Output the (X, Y) coordinate of the center of the cell containing the given text.  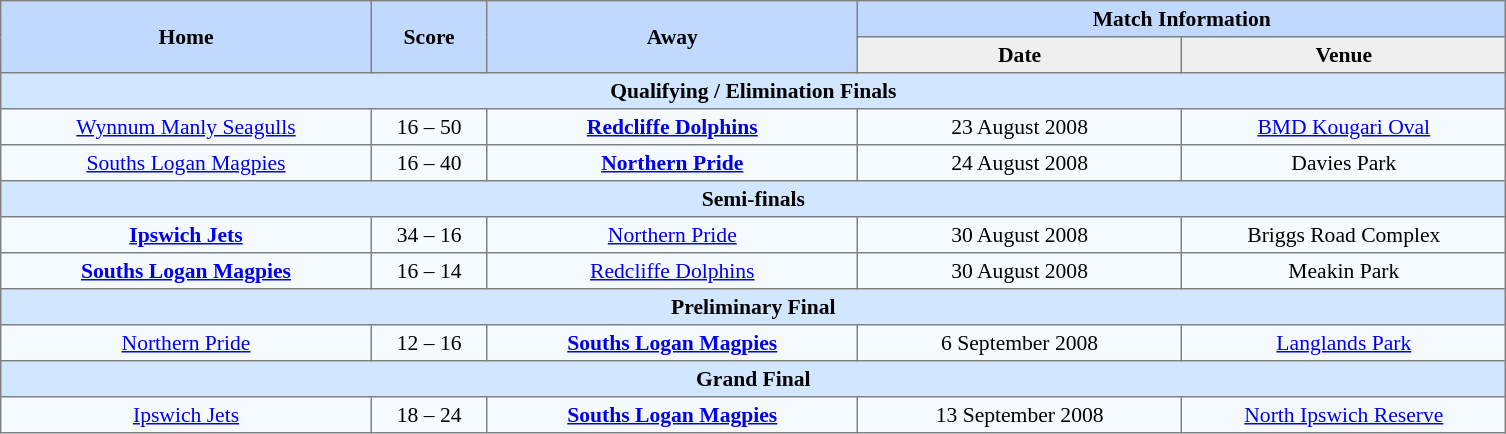
16 – 14 (429, 271)
12 – 16 (429, 343)
24 August 2008 (1020, 163)
Wynnum Manly Seagulls (186, 127)
Briggs Road Complex (1344, 235)
Venue (1344, 55)
Langlands Park (1344, 343)
18 – 24 (429, 415)
BMD Kougari Oval (1344, 127)
6 September 2008 (1020, 343)
16 – 50 (429, 127)
Qualifying / Elimination Finals (754, 91)
13 September 2008 (1020, 415)
23 August 2008 (1020, 127)
16 – 40 (429, 163)
Home (186, 37)
Davies Park (1344, 163)
Score (429, 37)
Date (1020, 55)
Match Information (1182, 19)
Preliminary Final (754, 307)
Semi-finals (754, 199)
North Ipswich Reserve (1344, 415)
34 – 16 (429, 235)
Grand Final (754, 379)
Meakin Park (1344, 271)
Away (672, 37)
